Provide the (x, y) coordinate of the cell's center where the given text is located.  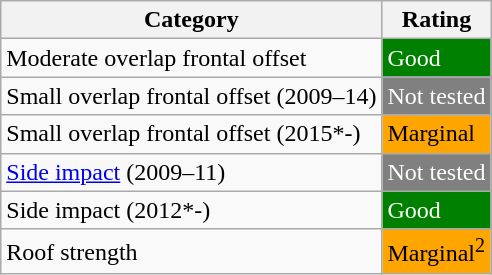
Marginal2 (436, 252)
Small overlap frontal offset (2009–14) (192, 96)
Category (192, 20)
Moderate overlap frontal offset (192, 58)
Small overlap frontal offset (2015*-) (192, 134)
Side impact (2009–11) (192, 172)
Marginal (436, 134)
Rating (436, 20)
Side impact (2012*-) (192, 210)
Roof strength (192, 252)
